Determine the (X, Y) coordinate at the center of the cell enclosing the given text.  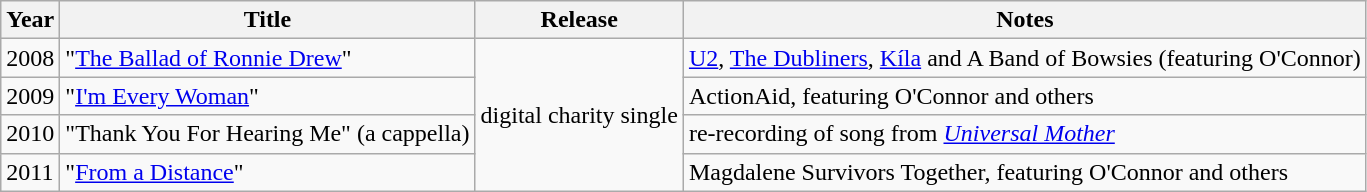
2011 (30, 172)
Release (579, 20)
re-recording of song from Universal Mother (1024, 134)
"From a Distance" (268, 172)
U2, The Dubliners, Kíla and A Band of Bowsies (featuring O'Connor) (1024, 58)
"I'm Every Woman" (268, 96)
"Thank You For Hearing Me" (a cappella) (268, 134)
2010 (30, 134)
ActionAid, featuring O'Connor and others (1024, 96)
Title (268, 20)
"The Ballad of Ronnie Drew" (268, 58)
Notes (1024, 20)
2008 (30, 58)
Year (30, 20)
2009 (30, 96)
digital charity single (579, 115)
Magdalene Survivors Together, featuring O'Connor and others (1024, 172)
